Provide the (x, y) coordinate of the cell's center where the given text is located.  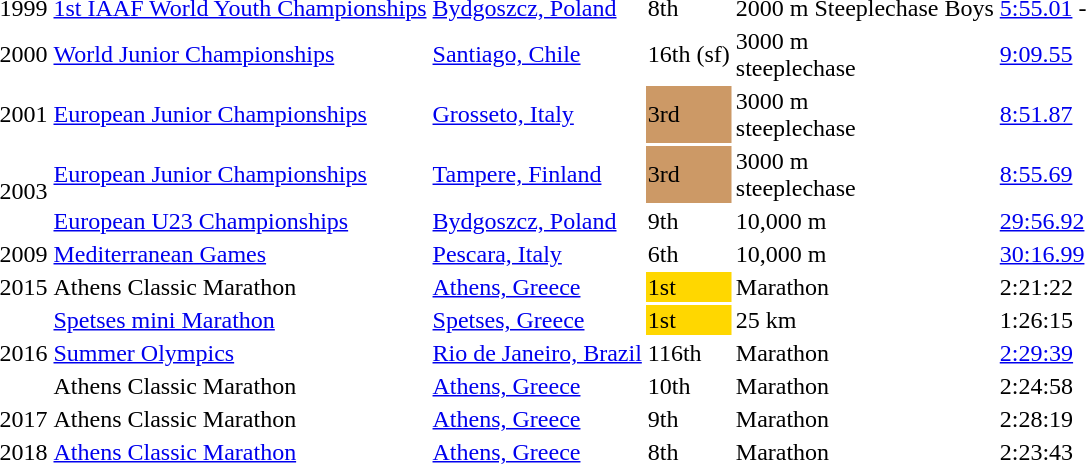
Tampere, Finland (537, 174)
16th (sf) (688, 54)
25 km (864, 320)
Summer Olympics (240, 353)
6th (688, 254)
Spetses, Greece (537, 320)
World Junior Championships (240, 54)
Pescara, Italy (537, 254)
European U23 Championships (240, 221)
Rio de Janeiro, Brazil (537, 353)
10th (688, 386)
116th (688, 353)
Bydgoszcz, Poland (537, 221)
Grosseto, Italy (537, 114)
Spetses mini Marathon (240, 320)
Santiago, Chile (537, 54)
Mediterranean Games (240, 254)
